Scan for the cell matching the given text and deliver its [x, y] coordinate at center. 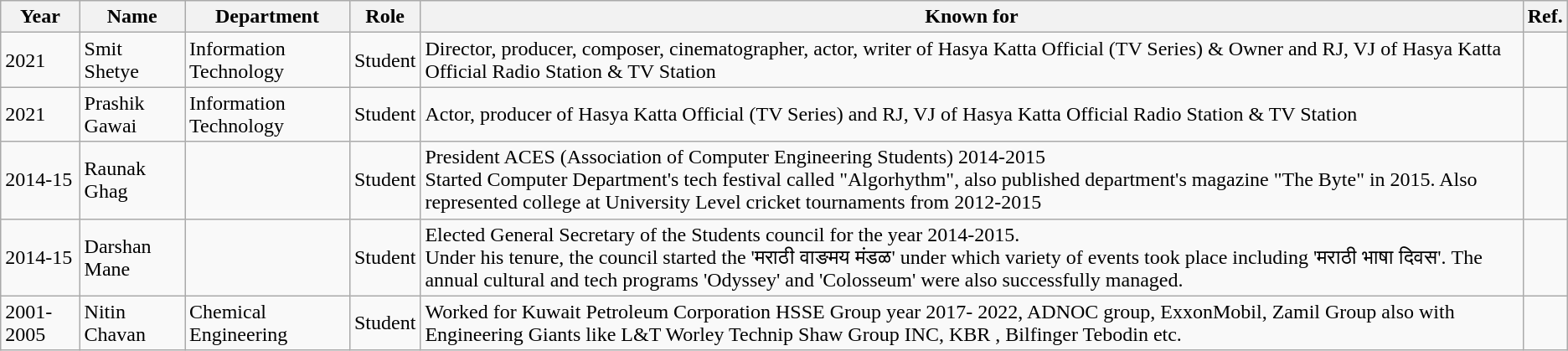
Year [40, 17]
Smit Shetye [132, 60]
Role [384, 17]
Department [266, 17]
Darshan Mane [132, 257]
Nitin Chavan [132, 323]
Ref. [1545, 17]
Prashik Gawai [132, 114]
Actor, producer of Hasya Katta Official (TV Series) and RJ, VJ of Hasya Katta Official Radio Station & TV Station [972, 114]
2001-2005 [40, 323]
Raunak Ghag [132, 180]
Name [132, 17]
Known for [972, 17]
Chemical Engineering [266, 323]
